Provide the [X, Y] coordinate of the cell's center where the given text is located.  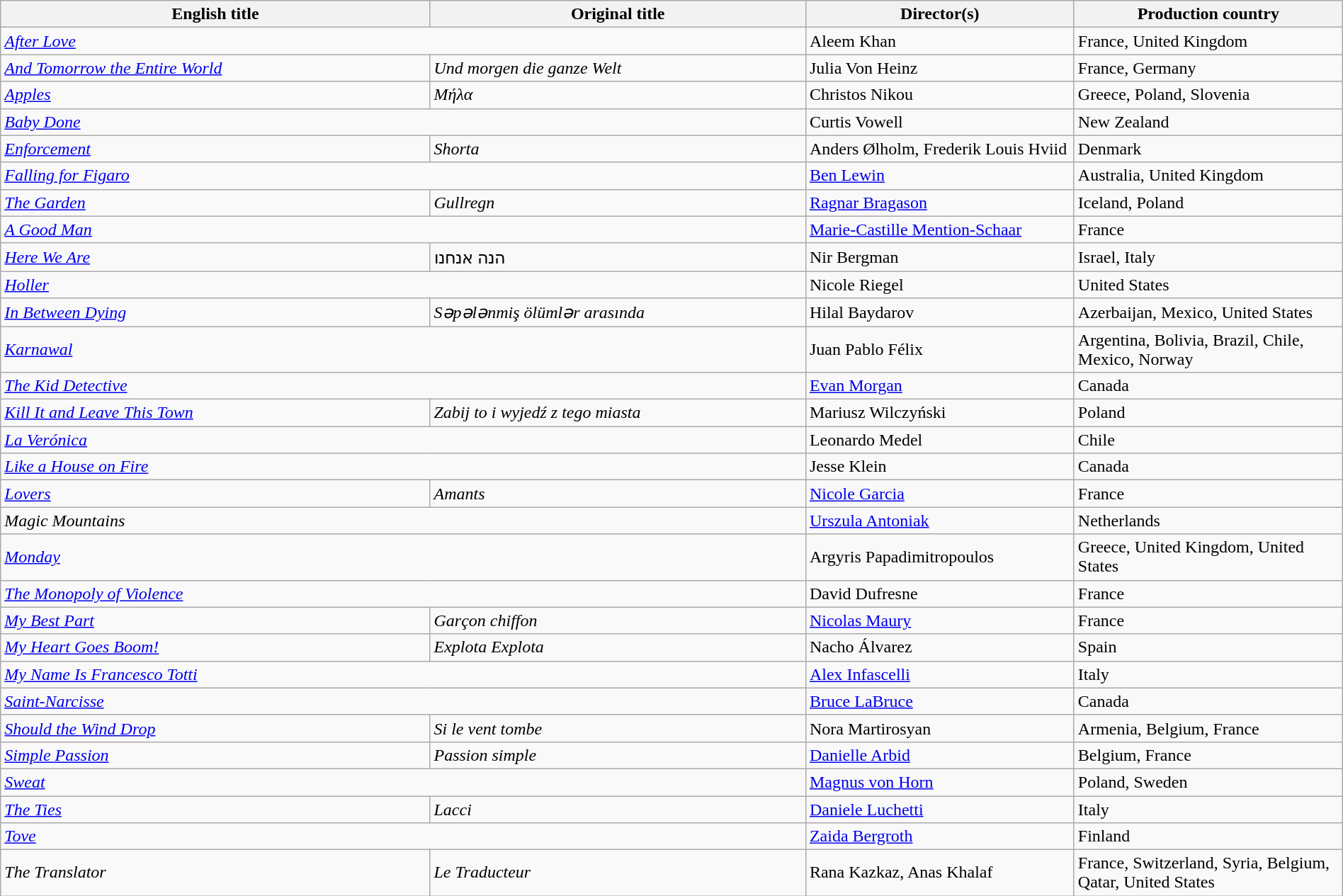
Explota Explota [618, 647]
Mariusz Wilczyński [939, 413]
Und morgen die ganze Welt [618, 68]
Belgium, France [1208, 755]
The Translator [215, 873]
My Heart Goes Boom! [215, 647]
Passion simple [618, 755]
Zaida Bergroth [939, 837]
Marie-Castille Mention-Schaar [939, 229]
Bruce LaBruce [939, 701]
Sweat [404, 782]
Ben Lewin [939, 176]
France, United Kingdom [1208, 41]
Enforcement [215, 149]
My Best Part [215, 620]
Le Traducteur [618, 873]
United States [1208, 285]
Armenia, Belgium, France [1208, 728]
Alex Infascelli [939, 674]
Karnawal [404, 348]
Lovers [215, 494]
Urszula Antoniak [939, 521]
Israel, Italy [1208, 257]
The Garden [215, 203]
Argyris Papadimitropoulos [939, 557]
Magnus von Horn [939, 782]
Baby Done [404, 122]
Anders Ølholm, Frederik Louis Hviid [939, 149]
New Zealand [1208, 122]
English title [215, 14]
Nora Martirosyan [939, 728]
France, Switzerland, Syria, Belgium, Qatar, United States [1208, 873]
In Between Dying [215, 312]
Greece, Poland, Slovenia [1208, 95]
Shorta [618, 149]
Juan Pablo Félix [939, 348]
Rana Kazkaz, Anas Khalaf [939, 873]
Poland [1208, 413]
Original title [618, 14]
Netherlands [1208, 521]
Hilal Baydarov [939, 312]
Kill It and Leave This Town [215, 413]
Azerbaijan, Mexico, United States [1208, 312]
Here We Are [215, 257]
Argentina, Bolivia, Brazil, Chile, Mexico, Norway [1208, 348]
Amants [618, 494]
Iceland, Poland [1208, 203]
Jesse Klein [939, 467]
Australia, United Kingdom [1208, 176]
Christos Nikou [939, 95]
הנה אנחנו [618, 257]
Chile [1208, 440]
Nicole Garcia [939, 494]
A Good Man [404, 229]
After Love [404, 41]
Apples [215, 95]
Falling for Figaro [404, 176]
La Verónica [404, 440]
Julia Von Heinz [939, 68]
Danielle Arbid [939, 755]
Greece, United Kingdom, United States [1208, 557]
Nacho Álvarez [939, 647]
Garçon chiffon [618, 620]
Daniele Luchetti [939, 810]
The Monopoly of Violence [404, 594]
Evan Morgan [939, 386]
Saint-Narcisse [404, 701]
Səpələnmiş ölümlər arasında [618, 312]
Tove [404, 837]
The Kid Detective [404, 386]
Spain [1208, 647]
Nicole Riegel [939, 285]
Poland, Sweden [1208, 782]
Monday [404, 557]
Denmark [1208, 149]
Director(s) [939, 14]
Holler [404, 285]
Finland [1208, 837]
Ragnar Bragason [939, 203]
Aleem Khan [939, 41]
Μήλα [618, 95]
France, Germany [1208, 68]
Si le vent tombe [618, 728]
Nicolas Maury [939, 620]
And Tomorrow the Entire World [215, 68]
Gullregn [618, 203]
Magic Mountains [404, 521]
Curtis Vowell [939, 122]
Nir Bergman [939, 257]
My Name Is Francesco Totti [404, 674]
Production country [1208, 14]
David Dufresne [939, 594]
Zabij to i wyjedź z tego miasta [618, 413]
Leonardo Medel [939, 440]
Like a House on Fire [404, 467]
Lacci [618, 810]
Simple Passion [215, 755]
The Ties [215, 810]
Should the Wind Drop [215, 728]
